Detect which cell encompasses the target text, then output its (X, Y) center coordinate. 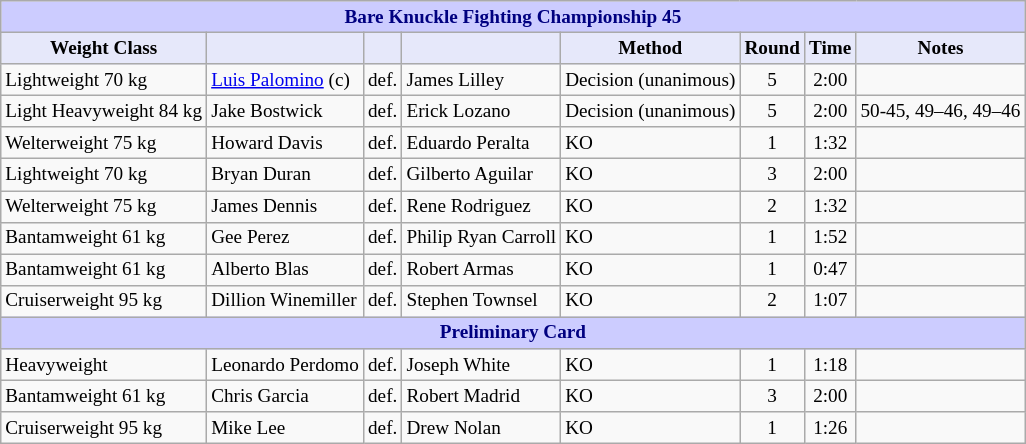
Light Heavyweight 84 kg (104, 111)
1:18 (830, 365)
Dillion Winemiller (286, 301)
Howard Davis (286, 143)
50-45, 49–46, 49–46 (940, 111)
Leonardo Perdomo (286, 365)
Philip Ryan Carroll (482, 238)
James Lilley (482, 80)
Notes (940, 48)
Drew Nolan (482, 428)
Chris Garcia (286, 396)
Bryan Duran (286, 175)
Joseph White (482, 365)
James Dennis (286, 206)
Round (772, 48)
Mike Lee (286, 428)
Stephen Townsel (482, 301)
Eduardo Peralta (482, 143)
Weight Class (104, 48)
Robert Madrid (482, 396)
Bare Knuckle Fighting Championship 45 (513, 17)
Rene Rodriguez (482, 206)
Jake Bostwick (286, 111)
Robert Armas (482, 270)
Heavyweight (104, 365)
Time (830, 48)
Luis Palomino (c) (286, 80)
Erick Lozano (482, 111)
0:47 (830, 270)
1:52 (830, 238)
Gee Perez (286, 238)
1:07 (830, 301)
Gilberto Aguilar (482, 175)
Alberto Blas (286, 270)
Method (650, 48)
1:26 (830, 428)
Preliminary Card (513, 333)
